Return the [X, Y] coordinate for the center point of the cell that contains the specified text.  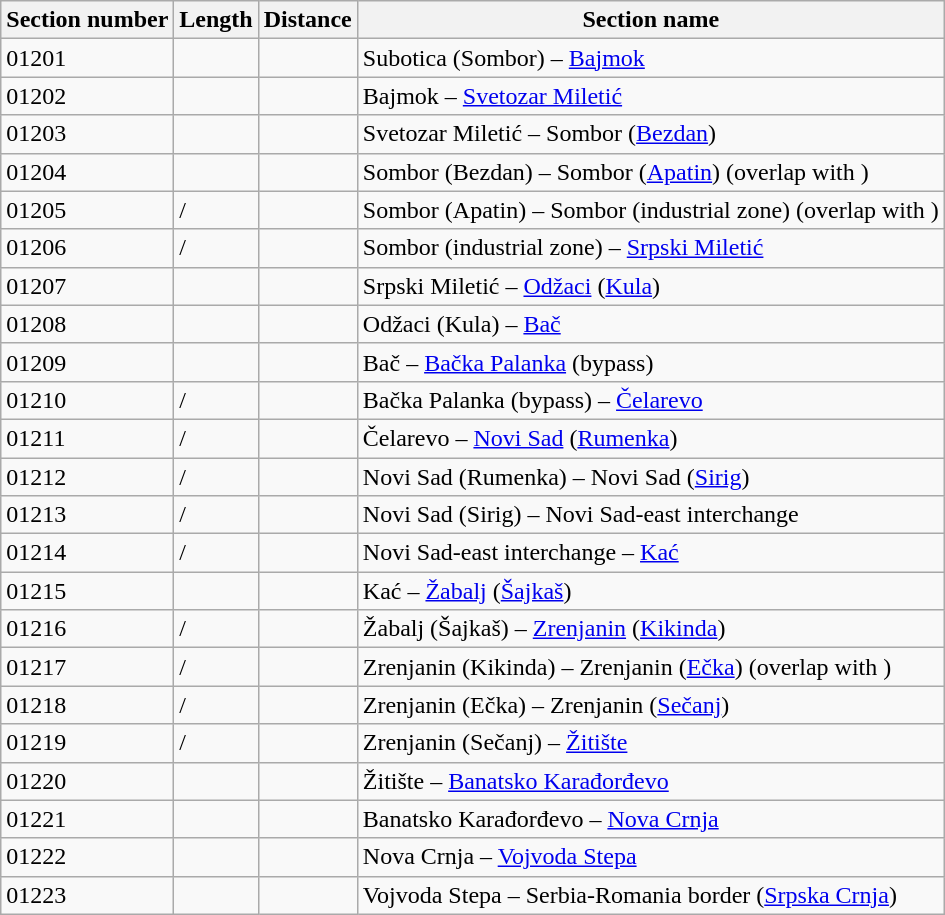
Bačka Palanka (bypass) – Čelarevo [650, 400]
01222 [88, 857]
01211 [88, 438]
Bač – Bačka Palanka (bypass) [650, 362]
Žitište – Banatsko Karađorđevo [650, 781]
01220 [88, 781]
01215 [88, 591]
01208 [88, 324]
01204 [88, 172]
Vojvoda Stepa – Serbia-Romania border (Srpska Crnja) [650, 895]
Length [216, 20]
Odžaci (Kula) – Bač [650, 324]
Novi Sad-east interchange – Kać [650, 553]
Srpski Miletić – Odžaci (Kula) [650, 286]
01209 [88, 362]
01201 [88, 58]
Zrenjanin (Kikinda) – Zrenjanin (Ečka) (overlap with ) [650, 667]
Banatsko Karađorđevo – Nova Crnja [650, 819]
Žabalj (Šajkaš) – Zrenjanin (Kikinda) [650, 629]
01221 [88, 819]
Sombor (industrial zone) – Srpski Miletić [650, 248]
01206 [88, 248]
01212 [88, 477]
01216 [88, 629]
01214 [88, 553]
Bajmok – Svetozar Miletić [650, 96]
Sombor (Bezdan) – Sombor (Apatin) (overlap with ) [650, 172]
Novi Sad (Sirig) – Novi Sad-east interchange [650, 515]
Novi Sad (Rumenka) – Novi Sad (Sirig) [650, 477]
Section number [88, 20]
01218 [88, 705]
01205 [88, 210]
Čelarevo – Novi Sad (Rumenka) [650, 438]
Kać – Žabalj (Šajkaš) [650, 591]
Subotica (Sombor) – Bajmok [650, 58]
Sombor (Apatin) – Sombor (industrial zone) (overlap with ) [650, 210]
Svetozar Miletić – Sombor (Bezdan) [650, 134]
01203 [88, 134]
01223 [88, 895]
Zrenjanin (Ečka) – Zrenjanin (Sečanj) [650, 705]
Section name [650, 20]
01202 [88, 96]
Zrenjanin (Sečanj) – Žitište [650, 743]
01219 [88, 743]
01207 [88, 286]
01217 [88, 667]
Nova Crnja – Vojvoda Stepa [650, 857]
01210 [88, 400]
Distance [308, 20]
01213 [88, 515]
